Locate the cell with the specified text and output its [x, y] center coordinate. 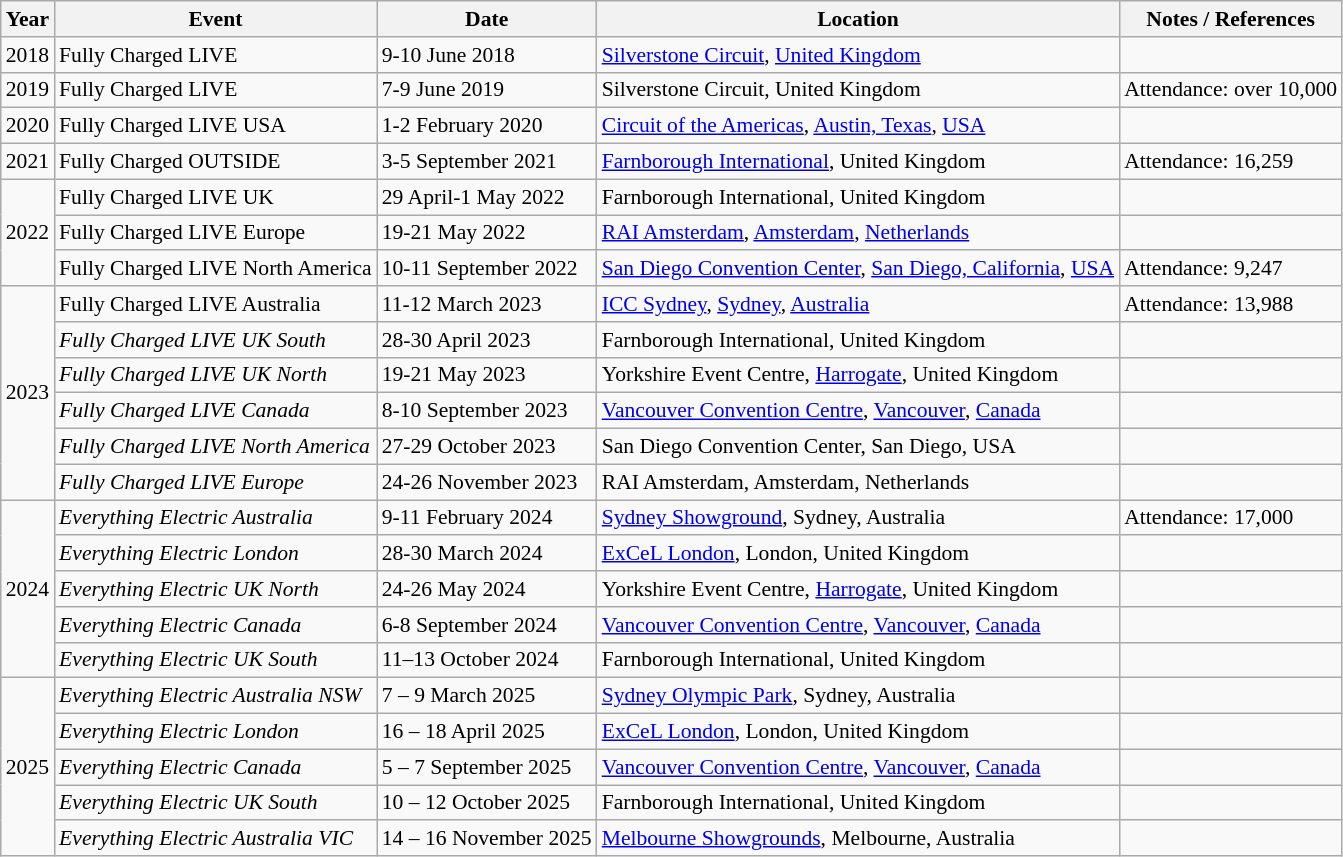
Everything Electric Australia VIC [216, 839]
27-29 October 2023 [487, 447]
2020 [28, 126]
14 – 16 November 2025 [487, 839]
16 – 18 April 2025 [487, 732]
Notes / References [1230, 19]
24-26 November 2023 [487, 482]
1-2 February 2020 [487, 126]
Circuit of the Americas, Austin, Texas, USA [858, 126]
19-21 May 2023 [487, 375]
28-30 March 2024 [487, 554]
9-11 February 2024 [487, 518]
2019 [28, 90]
Fully Charged LIVE UK [216, 197]
Attendance: 13,988 [1230, 304]
Fully Charged LIVE Canada [216, 411]
29 April-1 May 2022 [487, 197]
Location [858, 19]
3-5 September 2021 [487, 162]
6-8 September 2024 [487, 625]
8-10 September 2023 [487, 411]
Melbourne Showgrounds, Melbourne, Australia [858, 839]
11–13 October 2024 [487, 660]
Fully Charged LIVE UK North [216, 375]
San Diego Convention Center, San Diego, California, USA [858, 269]
7 – 9 March 2025 [487, 696]
Fully Charged LIVE UK South [216, 340]
10-11 September 2022 [487, 269]
Sydney Olympic Park, Sydney, Australia [858, 696]
19-21 May 2022 [487, 233]
9-10 June 2018 [487, 55]
Sydney Showground, Sydney, Australia [858, 518]
2023 [28, 393]
28-30 April 2023 [487, 340]
2025 [28, 767]
2024 [28, 589]
2018 [28, 55]
7-9 June 2019 [487, 90]
Fully Charged LIVE USA [216, 126]
San Diego Convention Center, San Diego, USA [858, 447]
Year [28, 19]
2022 [28, 232]
Attendance: 16,259 [1230, 162]
Everything Electric Australia [216, 518]
Attendance: 9,247 [1230, 269]
ICC Sydney, Sydney, Australia [858, 304]
Everything Electric Australia NSW [216, 696]
Everything Electric UK North [216, 589]
2021 [28, 162]
Date [487, 19]
Fully Charged LIVE Australia [216, 304]
Event [216, 19]
24-26 May 2024 [487, 589]
Attendance: over 10,000 [1230, 90]
10 – 12 October 2025 [487, 803]
5 – 7 September 2025 [487, 767]
Attendance: 17,000 [1230, 518]
Fully Charged OUTSIDE [216, 162]
11-12 March 2023 [487, 304]
